From the cell containing the given text, extract its center point as (X, Y) coordinate. 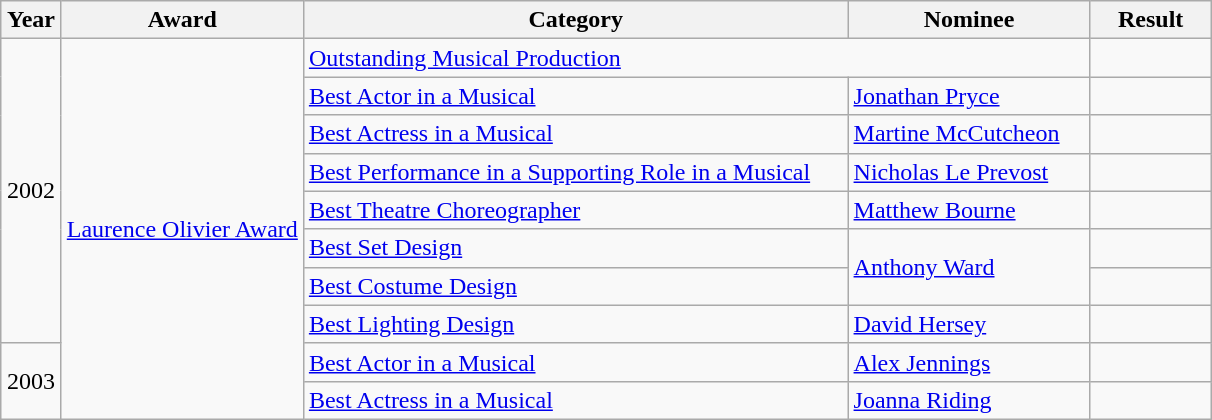
Jonathan Pryce (969, 96)
Laurence Olivier Award (182, 230)
Alex Jennings (969, 362)
Nominee (969, 20)
2002 (32, 191)
Best Set Design (576, 248)
Anthony Ward (969, 267)
Category (576, 20)
Best Theatre Choreographer (576, 210)
David Hersey (969, 324)
2003 (32, 381)
Best Lighting Design (576, 324)
Best Costume Design (576, 286)
Matthew Bourne (969, 210)
Year (32, 20)
Outstanding Musical Production (696, 58)
Joanna Riding (969, 400)
Award (182, 20)
Martine McCutcheon (969, 134)
Best Performance in a Supporting Role in a Musical (576, 172)
Result (1150, 20)
Nicholas Le Prevost (969, 172)
